From the cell containing the given text, extract its center point as (X, Y) coordinate. 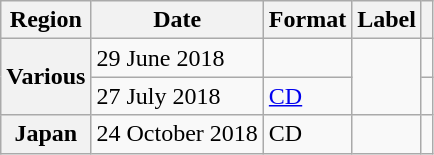
Format (307, 20)
27 July 2018 (177, 96)
Region (46, 20)
Label (387, 20)
Date (177, 20)
Japan (46, 134)
29 June 2018 (177, 58)
24 October 2018 (177, 134)
Various (46, 77)
